Locate the cell with the specified text and output its (X, Y) center coordinate. 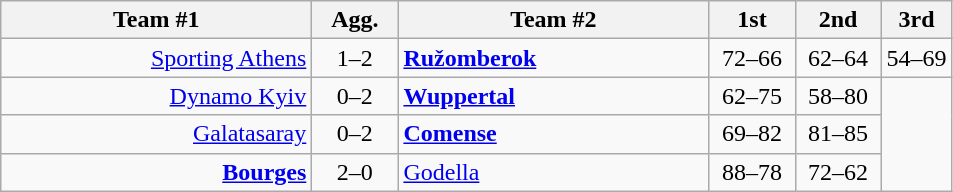
58–80 (838, 96)
1st (752, 20)
Team #1 (156, 20)
2nd (838, 20)
88–78 (752, 172)
Galatasaray (156, 134)
Agg. (355, 20)
Team #2 (554, 20)
72–66 (752, 58)
3rd (916, 20)
Godella (554, 172)
54–69 (916, 58)
2–0 (355, 172)
81–85 (838, 134)
Wuppertal (554, 96)
62–64 (838, 58)
72–62 (838, 172)
1–2 (355, 58)
Comense (554, 134)
62–75 (752, 96)
Bourges (156, 172)
Ružomberok (554, 58)
Dynamo Kyiv (156, 96)
69–82 (752, 134)
Sporting Athens (156, 58)
